Return [X, Y] of the center of cell containing provided text 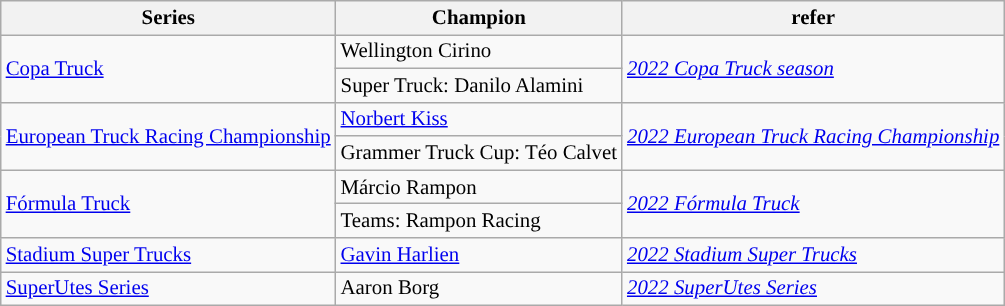
Series [168, 18]
Grammer Truck Cup: Téo Calvet [479, 153]
Teams: Rampon Racing [479, 221]
Stadium Super Trucks [168, 255]
Fórmula Truck [168, 204]
2022 SuperUtes Series [813, 288]
Gavin Harlien [479, 255]
Copa Truck [168, 68]
2022 Fórmula Truck [813, 204]
SuperUtes Series [168, 288]
refer [813, 18]
Champion [479, 18]
Super Truck: Danilo Alamini [479, 85]
2022 European Truck Racing Championship [813, 136]
Wellington Cirino [479, 51]
Aaron Borg [479, 288]
Norbert Kiss [479, 119]
European Truck Racing Championship [168, 136]
2022 Stadium Super Trucks [813, 255]
Márcio Rampon [479, 187]
2022 Copa Truck season [813, 68]
